Detect which cell encompasses the target text, then output its [X, Y] center coordinate. 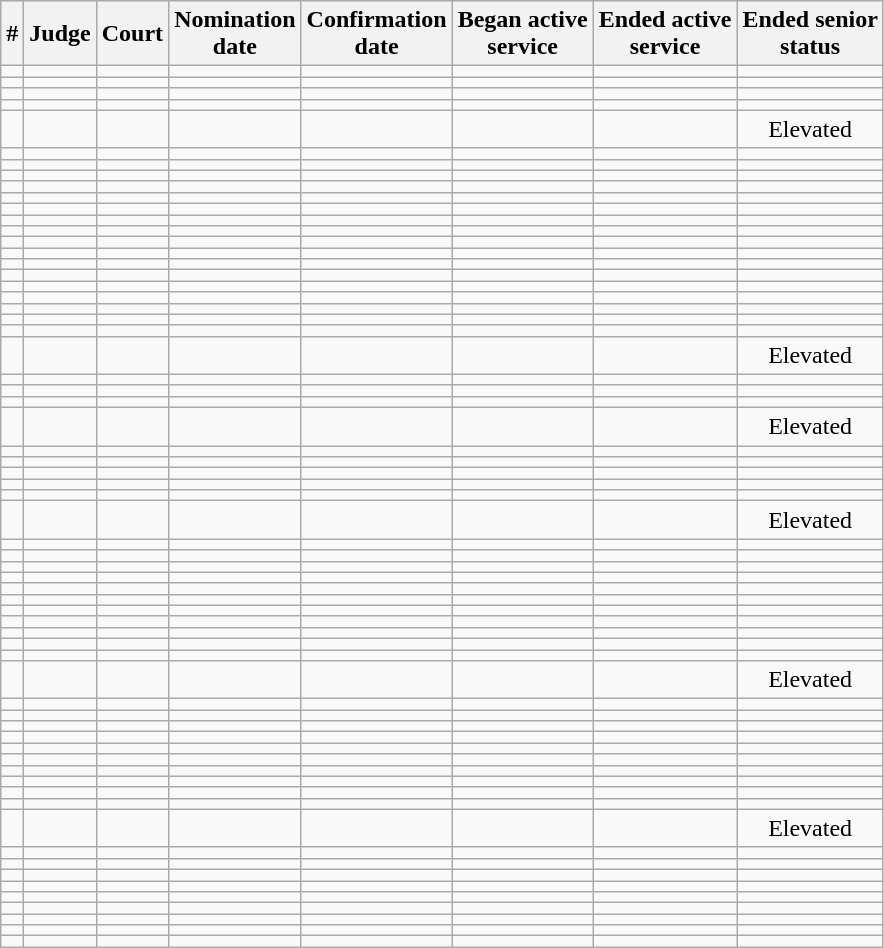
Court [132, 34]
# [12, 34]
Judge [60, 34]
Nominationdate [235, 34]
Ended seniorstatus [810, 34]
Confirmationdate [376, 34]
Ended activeservice [665, 34]
Began activeservice [522, 34]
